Provide the (X, Y) coordinate of the cell's center where the given text is located.  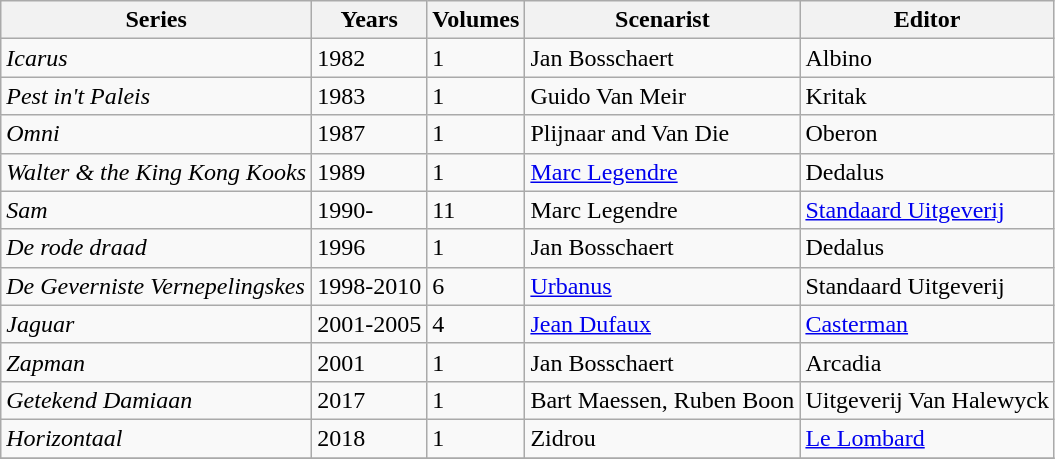
Pest in't Paleis (156, 96)
1996 (370, 248)
Plijnaar and Van Die (662, 134)
4 (476, 324)
Zapman (156, 362)
Zidrou (662, 438)
1989 (370, 172)
Oberon (928, 134)
1983 (370, 96)
1982 (370, 58)
Editor (928, 20)
Jaguar (156, 324)
Arcadia (928, 362)
Bart Maessen, Ruben Boon (662, 400)
Volumes (476, 20)
Jean Dufaux (662, 324)
Albino (928, 58)
Getekend Damiaan (156, 400)
Years (370, 20)
2018 (370, 438)
1990- (370, 210)
Omni (156, 134)
Walter & the King Kong Kooks (156, 172)
Le Lombard (928, 438)
11 (476, 210)
1998-2010 (370, 286)
De rode draad (156, 248)
Icarus (156, 58)
2001 (370, 362)
1987 (370, 134)
Horizontaal (156, 438)
Uitgeverij Van Halewyck (928, 400)
2017 (370, 400)
De Geverniste Vernepelingskes (156, 286)
Guido Van Meir (662, 96)
Series (156, 20)
Urbanus (662, 286)
2001-2005 (370, 324)
Scenarist (662, 20)
Kritak (928, 96)
Casterman (928, 324)
Sam (156, 210)
6 (476, 286)
